For the text-containing cell, return its midpoint in (X, Y) coordinate format. 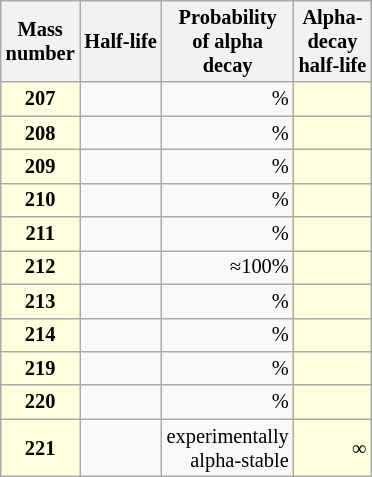
212 (40, 267)
209 (40, 166)
∞ (333, 448)
213 (40, 301)
Massnumber (40, 41)
Probabilityof alphadecay (228, 41)
211 (40, 234)
experimentallyalpha-stable (228, 448)
210 (40, 200)
207 (40, 99)
Alpha-decayhalf-life (333, 41)
≈100% (228, 267)
214 (40, 335)
208 (40, 133)
219 (40, 368)
220 (40, 402)
221 (40, 448)
Half-life (121, 41)
